Return (x, y) of the center of cell containing provided text 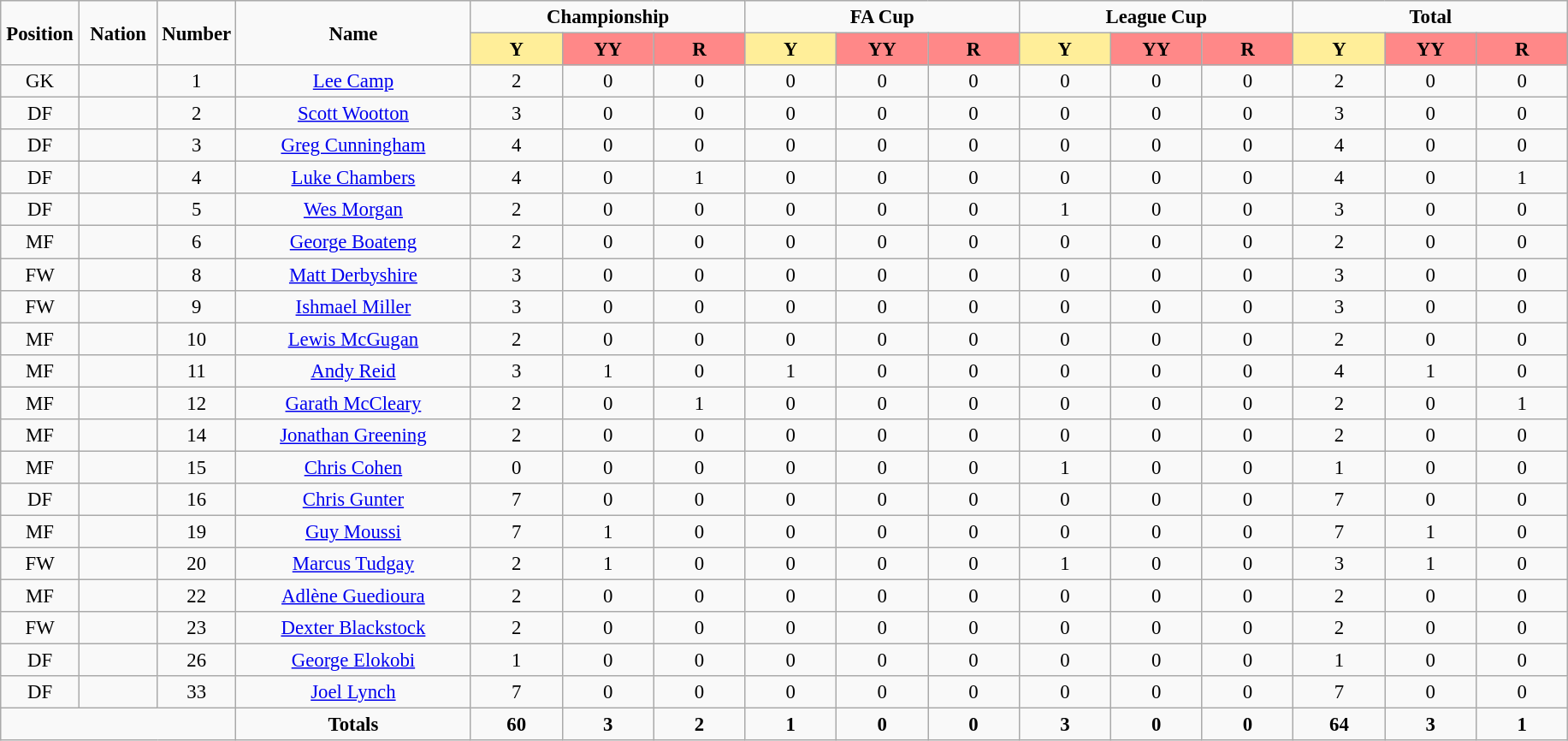
Jonathan Greening (354, 436)
Matt Derbyshire (354, 275)
12 (197, 403)
14 (197, 436)
Lewis McGugan (354, 339)
George Elokobi (354, 661)
64 (1340, 725)
22 (197, 596)
Joel Lynch (354, 692)
9 (197, 306)
Dexter Blackstock (354, 628)
Name (354, 33)
Guy Moussi (354, 531)
Total (1430, 17)
16 (197, 500)
15 (197, 467)
Garath McCleary (354, 403)
6 (197, 242)
Andy Reid (354, 370)
Chris Cohen (354, 467)
Championship (607, 17)
33 (197, 692)
Luke Chambers (354, 178)
10 (197, 339)
League Cup (1157, 17)
19 (197, 531)
11 (197, 370)
Adlène Guedioura (354, 596)
23 (197, 628)
Position (40, 33)
Number (197, 33)
GK (40, 81)
FA Cup (883, 17)
Nation (118, 33)
Wes Morgan (354, 210)
Greg Cunningham (354, 145)
8 (197, 275)
26 (197, 661)
60 (517, 725)
Marcus Tudgay (354, 564)
Lee Camp (354, 81)
Totals (354, 725)
20 (197, 564)
Chris Gunter (354, 500)
Ishmael Miller (354, 306)
Scott Wootton (354, 114)
5 (197, 210)
George Boateng (354, 242)
